Determine the [x, y] coordinate at the center of the cell enclosing the given text.  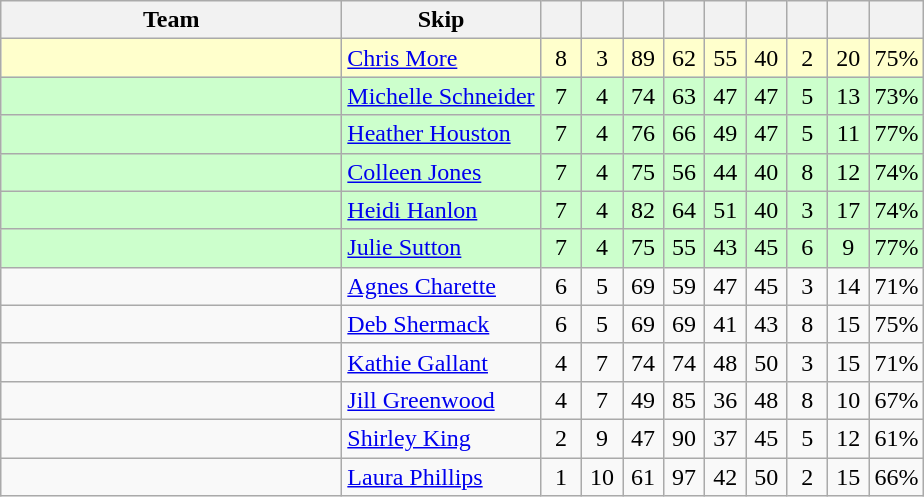
Kathie Gallant [442, 362]
67% [896, 400]
Deb Shermack [442, 324]
20 [848, 58]
36 [726, 400]
56 [684, 172]
14 [848, 286]
Julie Sutton [442, 248]
90 [684, 438]
51 [726, 210]
97 [684, 477]
61% [896, 438]
59 [684, 286]
37 [726, 438]
13 [848, 96]
Chris More [442, 58]
Skip [442, 20]
89 [642, 58]
76 [642, 134]
11 [848, 134]
Jill Greenwood [442, 400]
41 [726, 324]
Shirley King [442, 438]
Colleen Jones [442, 172]
63 [684, 96]
Michelle Schneider [442, 96]
Heidi Hanlon [442, 210]
66 [684, 134]
Heather Houston [442, 134]
1 [560, 477]
17 [848, 210]
42 [726, 477]
85 [684, 400]
Team [172, 20]
Agnes Charette [442, 286]
73% [896, 96]
62 [684, 58]
66% [896, 477]
61 [642, 477]
64 [684, 210]
Laura Phillips [442, 477]
44 [726, 172]
82 [642, 210]
